Pinpoint the cell where the given text exists, returning its [x, y] midpoint coordinate. 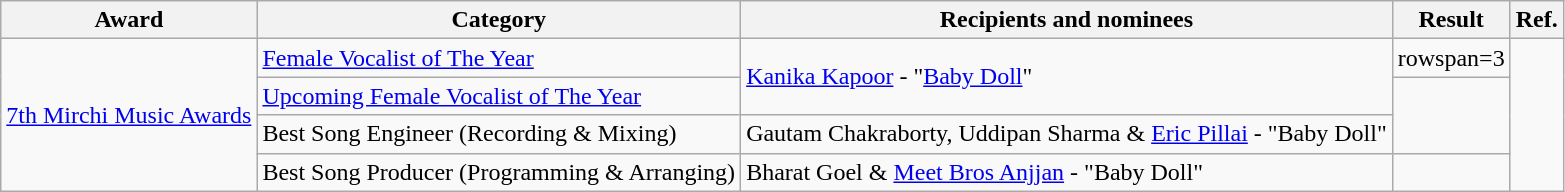
Result [1451, 20]
Ref. [1536, 20]
Best Song Engineer (Recording & Mixing) [499, 134]
Female Vocalist of The Year [499, 58]
rowspan=3 [1451, 58]
Upcoming Female Vocalist of The Year [499, 96]
Best Song Producer (Programming & Arranging) [499, 172]
Recipients and nominees [1067, 20]
Kanika Kapoor - "Baby Doll" [1067, 77]
Bharat Goel & Meet Bros Anjjan - "Baby Doll" [1067, 172]
Award [129, 20]
Category [499, 20]
7th Mirchi Music Awards [129, 115]
Gautam Chakraborty, Uddipan Sharma & Eric Pillai - "Baby Doll" [1067, 134]
